Extract the [X, Y] coordinate from the center of the cell holding the provided text.  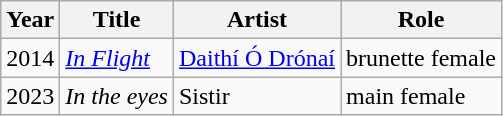
2014 [30, 58]
brunette female [422, 58]
Role [422, 20]
main female [422, 96]
Daithí Ó Drónaí [256, 58]
Artist [256, 20]
In the eyes [117, 96]
Title [117, 20]
Sistir [256, 96]
2023 [30, 96]
In Flight [117, 58]
Year [30, 20]
